Detect which cell encompasses the target text, then output its [x, y] center coordinate. 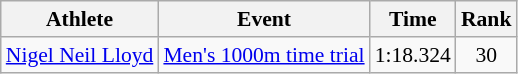
Men's 1000m time trial [264, 55]
Nigel Neil Lloyd [80, 55]
Athlete [80, 19]
Time [413, 19]
30 [486, 55]
Event [264, 19]
1:18.324 [413, 55]
Rank [486, 19]
